Search for the cell housing the specified text and yield its [X, Y] center coordinate. 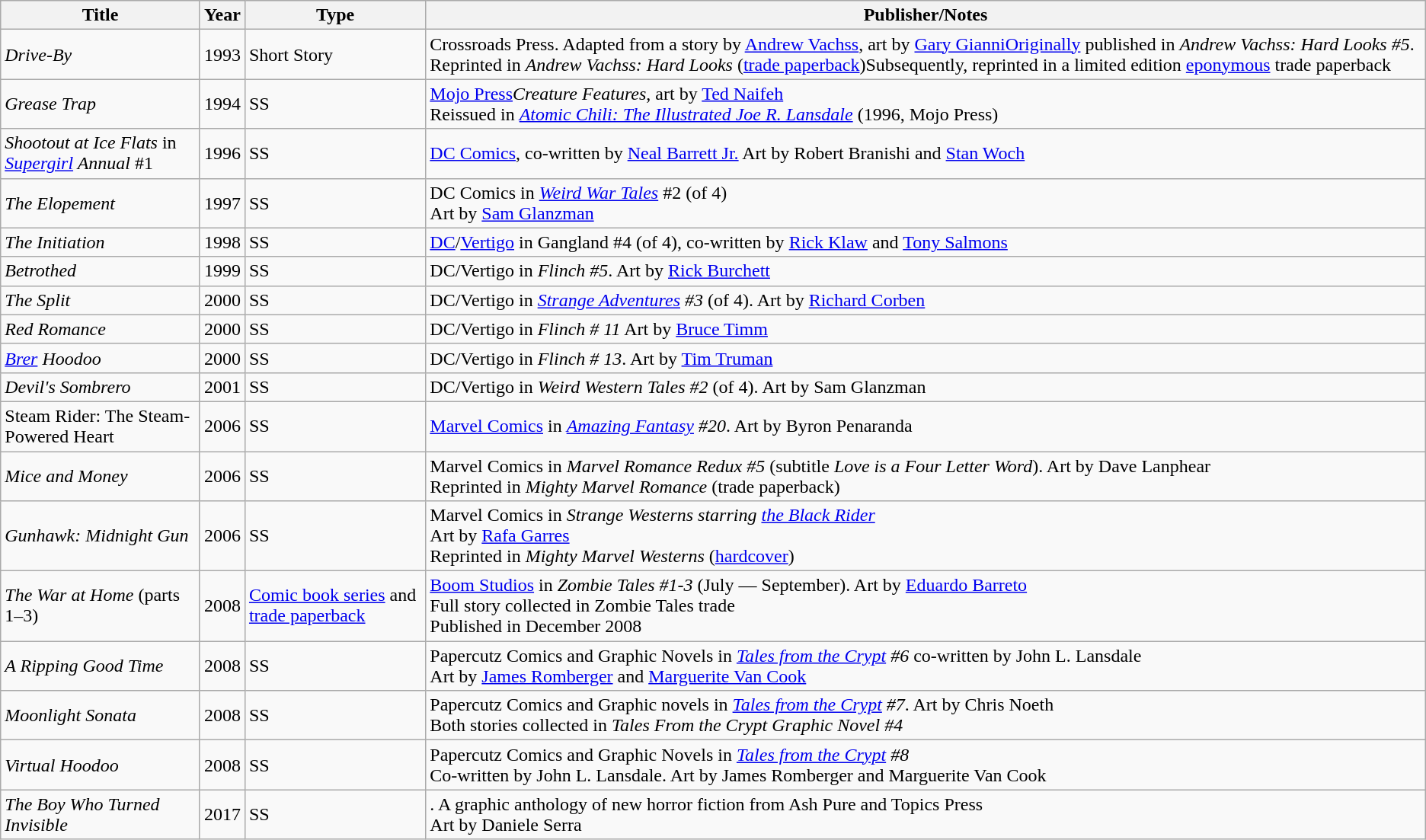
Betrothed [101, 271]
Boom Studios in Zombie Tales #1-3 (July — September). Art by Eduardo BarretoFull story collected in Zombie Tales tradePublished in December 2008 [926, 606]
Mice and Money [101, 475]
2001 [222, 387]
Steam Rider: The Steam-Powered Heart [101, 426]
Drive-By [101, 55]
DC/Vertigo in Gangland #4 (of 4), co-written by Rick Klaw and Tony Salmons [926, 242]
The Initiation [101, 242]
1996 [222, 154]
Short Story [335, 55]
DC Comics, co-written by Neal Barrett Jr. Art by Robert Branishi and Stan Woch [926, 154]
The Boy Who Turned Invisible [101, 815]
1999 [222, 271]
Marvel Comics in Amazing Fantasy #20. Art by Byron Penaranda [926, 426]
Year [222, 15]
DC Comics in Weird War Tales #2 (of 4)Art by Sam Glanzman [926, 203]
Red Romance [101, 329]
1994 [222, 104]
2017 [222, 815]
1993 [222, 55]
Papercutz Comics and Graphic Novels in Tales from the Crypt #8Co-written by John L. Lansdale. Art by James Romberger and Marguerite Van Cook [926, 765]
Papercutz Comics and Graphic novels in Tales from the Crypt #7. Art by Chris NoethBoth stories collected in Tales From the Crypt Graphic Novel #4 [926, 716]
Devil's Sombrero [101, 387]
1998 [222, 242]
A Ripping Good Time [101, 666]
Grease Trap [101, 104]
1997 [222, 203]
Shootout at Ice Flats in Supergirl Annual #1 [101, 154]
Comic book series and trade paperback [335, 606]
The Split [101, 300]
Mojo PressCreature Features, art by Ted NaifehReissued in Atomic Chili: The Illustrated Joe R. Lansdale (1996, Mojo Press) [926, 104]
DC/Vertigo in Flinch # 11 Art by Bruce Timm [926, 329]
Marvel Comics in Strange Westerns starring the Black RiderArt by Rafa GarresReprinted in Mighty Marvel Westerns (hardcover) [926, 536]
. A graphic anthology of new horror fiction from Ash Pure and Topics PressArt by Daniele Serra [926, 815]
Virtual Hoodoo [101, 765]
DC/Vertigo in Strange Adventures #3 (of 4). Art by Richard Corben [926, 300]
DC/Vertigo in Weird Western Tales #2 (of 4). Art by Sam Glanzman [926, 387]
Title [101, 15]
Publisher/Notes [926, 15]
Moonlight Sonata [101, 716]
Gunhawk: Midnight Gun [101, 536]
Brer Hoodoo [101, 358]
Type [335, 15]
DC/Vertigo in Flinch # 13. Art by Tim Truman [926, 358]
The Elopement [101, 203]
DC/Vertigo in Flinch #5. Art by Rick Burchett [926, 271]
The War at Home (parts 1–3) [101, 606]
Papercutz Comics and Graphic Novels in Tales from the Crypt #6 co-written by John L. LansdaleArt by James Romberger and Marguerite Van Cook [926, 666]
